Identify which cell holds the provided text, then report its (X, Y) central coordinate. 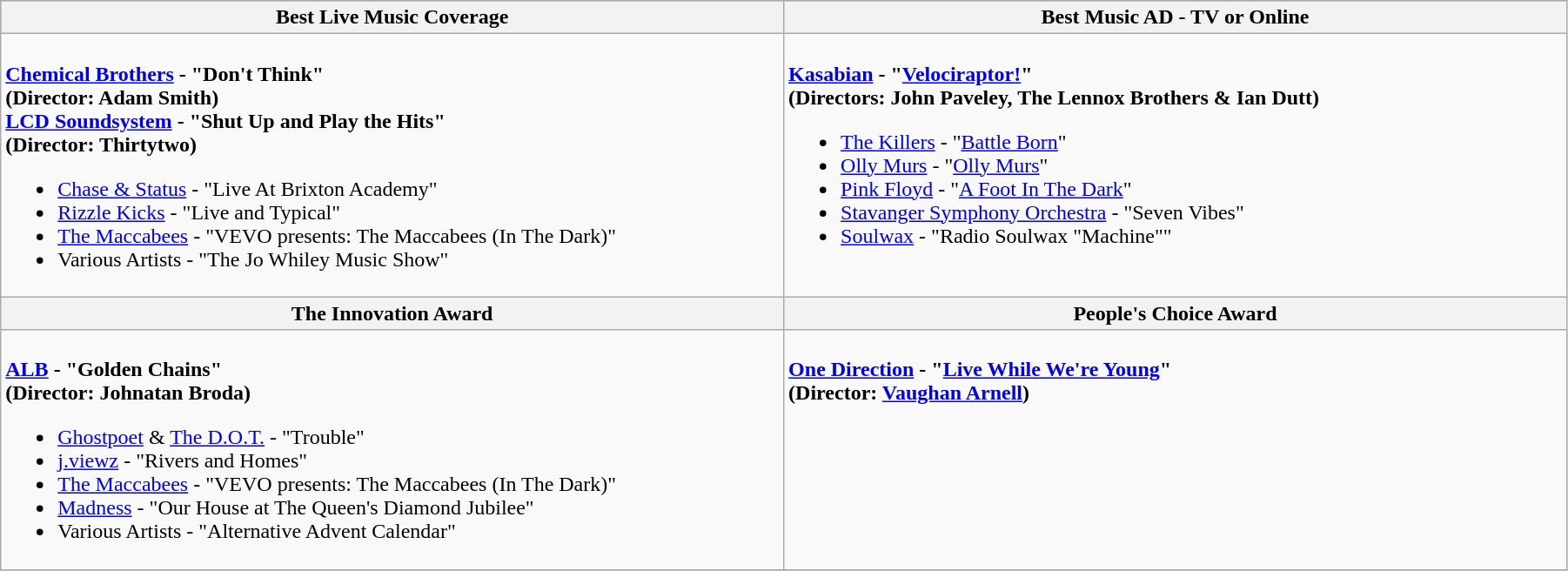
One Direction - "Live While We're Young"(Director: Vaughan Arnell) (1176, 449)
Best Music AD - TV or Online (1176, 17)
People's Choice Award (1176, 313)
Best Live Music Coverage (392, 17)
The Innovation Award (392, 313)
